Provide the (x, y) coordinate of the cell's center where the given text is located.  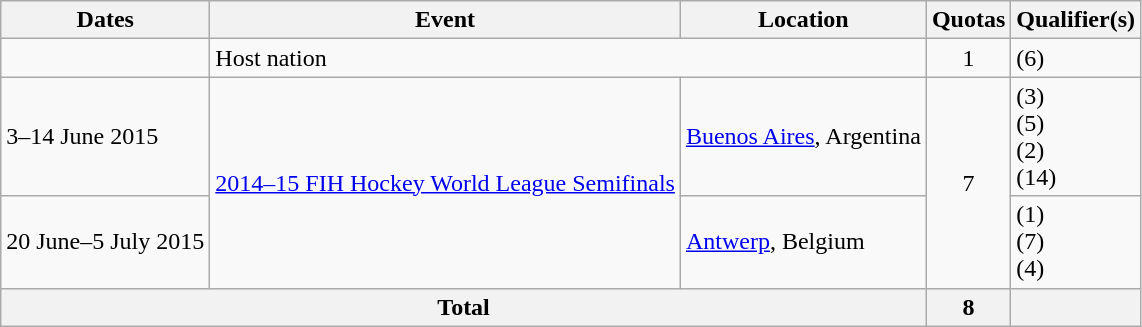
8 (968, 307)
3–14 June 2015 (106, 136)
2014–15 FIH Hockey World League Semifinals (446, 182)
(6) (1076, 58)
Quotas (968, 20)
20 June–5 July 2015 (106, 242)
Qualifier(s) (1076, 20)
(1) (7) (4) (1076, 242)
Buenos Aires, Argentina (803, 136)
(3) (5) (2) (14) (1076, 136)
Host nation (568, 58)
Total (464, 307)
7 (968, 182)
1 (968, 58)
Location (803, 20)
Dates (106, 20)
Event (446, 20)
Antwerp, Belgium (803, 242)
